Provide the (X, Y) coordinate of the cell's center where the given text is located.  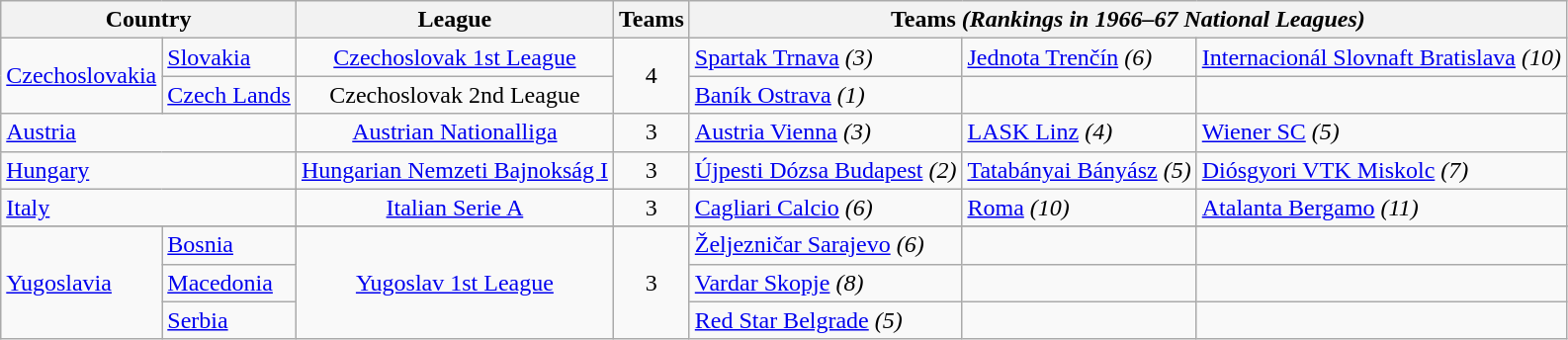
Roma (10) (1080, 208)
Czech Lands (229, 95)
Spartak Trnava (3) (826, 57)
Czechoslovak 2nd League (455, 95)
Teams (Rankings in 1966–67 National Leagues) (1127, 20)
Tatabányai Bányász (5) (1080, 170)
Country (148, 20)
Vardar Skopje (8) (826, 283)
Cagliari Calcio (6) (826, 208)
Diósgyori VTK Miskolc (7) (1381, 170)
Hungarian Nemzeti Bajnokság I (455, 170)
Željezničar Sarajevo (6) (826, 245)
Internacionál Slovnaft Bratislava (10) (1381, 57)
Yugoslav 1st League (455, 283)
Atalanta Bergamo (11) (1381, 208)
Hungary (148, 170)
Italian Serie A (455, 208)
Slovakia (229, 57)
Serbia (229, 320)
League (455, 20)
Italy (148, 208)
Teams (651, 20)
Czechoslovak 1st League (455, 57)
Yugoslavia (81, 283)
Czechoslovakia (81, 76)
Austria (148, 132)
Macedonia (229, 283)
Baník Ostrava (1) (826, 95)
Red Star Belgrade (5) (826, 320)
Bosnia (229, 245)
Újpesti Dózsa Budapest (2) (826, 170)
LASK Linz (4) (1080, 132)
4 (651, 76)
Jednota Trenčín (6) (1080, 57)
Austria Vienna (3) (826, 132)
Austrian Nationalliga (455, 132)
Wiener SC (5) (1381, 132)
